Extract the (x, y) coordinate from the center of the cell holding the provided text.  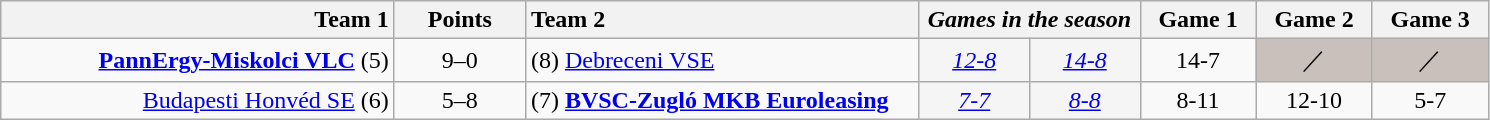
14-8 (1084, 60)
(8) Debreceni VSE (722, 60)
12-8 (974, 60)
PannErgy-Miskolci VLC (5) (198, 60)
Budapesti Honvéd SE (6) (198, 100)
7-7 (974, 100)
(7) BVSC-Zugló MKB Euroleasing (722, 100)
Game 3 (1430, 20)
5-7 (1430, 100)
Points (460, 20)
14-7 (1198, 60)
8-8 (1084, 100)
Team 1 (198, 20)
Game 1 (1198, 20)
12-10 (1314, 100)
Game 2 (1314, 20)
Games in the season (1030, 20)
5–8 (460, 100)
8-11 (1198, 100)
Team 2 (722, 20)
9–0 (460, 60)
